Capture the cell that displays the provided text and extract its [x, y] central coordinate. 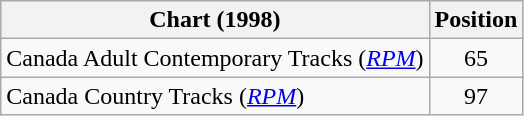
Chart (1998) [215, 20]
Canada Country Tracks (RPM) [215, 96]
97 [476, 96]
Canada Adult Contemporary Tracks (RPM) [215, 58]
65 [476, 58]
Position [476, 20]
